Provide the [X, Y] coordinate of the cell's center where the given text is located.  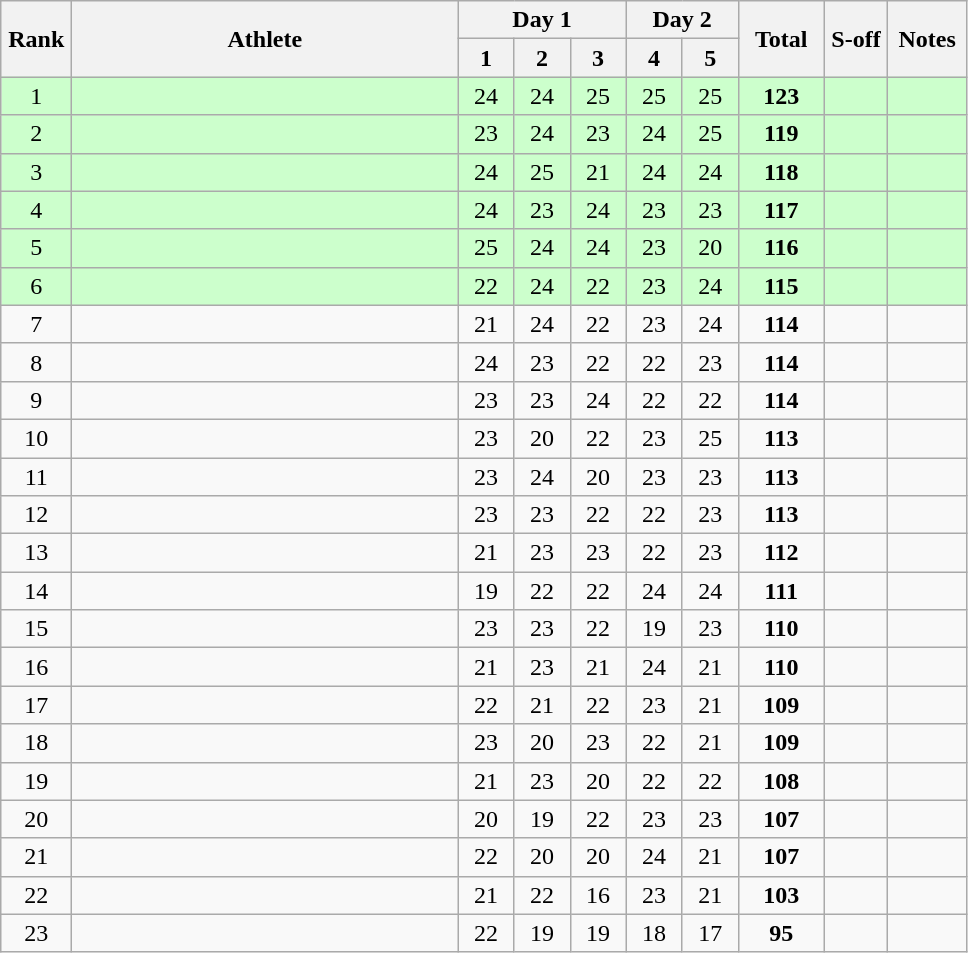
13 [36, 553]
7 [36, 324]
Athlete [265, 39]
Total [781, 39]
11 [36, 477]
108 [781, 781]
115 [781, 286]
123 [781, 96]
103 [781, 895]
S-off [856, 39]
10 [36, 438]
Day 1 [542, 20]
95 [781, 933]
15 [36, 629]
116 [781, 248]
118 [781, 172]
111 [781, 591]
Rank [36, 39]
119 [781, 134]
112 [781, 553]
14 [36, 591]
117 [781, 210]
12 [36, 515]
6 [36, 286]
9 [36, 400]
Day 2 [682, 20]
Notes [928, 39]
8 [36, 362]
